For the text-containing cell, return its midpoint in [x, y] coordinate format. 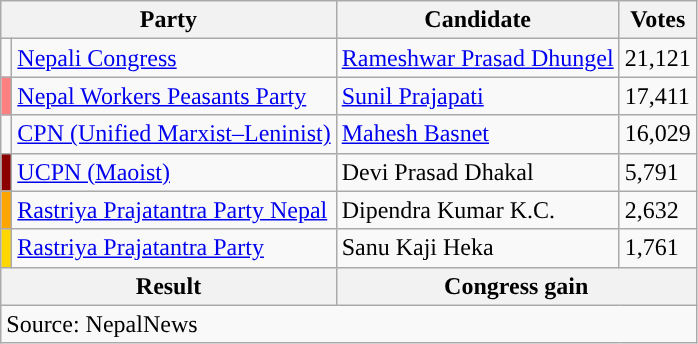
21,121 [658, 58]
Rastriya Prajatantra Party [174, 248]
Devi Prasad Dhakal [478, 172]
Sunil Prajapati [478, 96]
Votes [658, 20]
Nepali Congress [174, 58]
Source: NepalNews [349, 324]
16,029 [658, 134]
2,632 [658, 210]
17,411 [658, 96]
1,761 [658, 248]
Rameshwar Prasad Dhungel [478, 58]
Congress gain [516, 286]
Rastriya Prajatantra Party Nepal [174, 210]
CPN (Unified Marxist–Leninist) [174, 134]
5,791 [658, 172]
Dipendra Kumar K.C. [478, 210]
Nepal Workers Peasants Party [174, 96]
UCPN (Maoist) [174, 172]
Candidate [478, 20]
Result [168, 286]
Party [168, 20]
Mahesh Basnet [478, 134]
Sanu Kaji Heka [478, 248]
